Detect which cell encompasses the target text, then output its (X, Y) center coordinate. 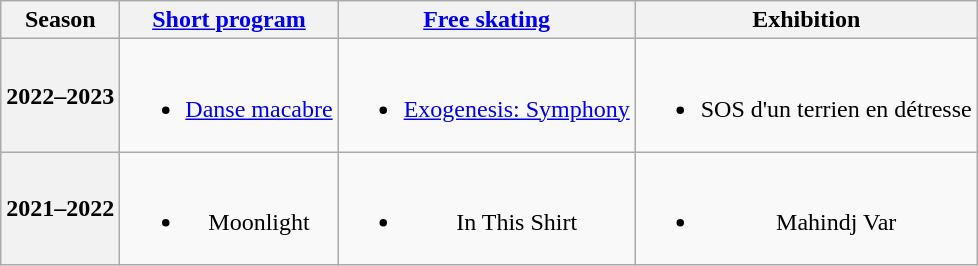
Moonlight (229, 208)
Danse macabre (229, 96)
Short program (229, 20)
Exhibition (806, 20)
SOS d'un terrien en détresse (806, 96)
In This Shirt (486, 208)
2022–2023 (60, 96)
Mahindj Var (806, 208)
Free skating (486, 20)
2021–2022 (60, 208)
Exogenesis: Symphony (486, 96)
Season (60, 20)
